Return the [x, y] coordinate for the center point of the cell that contains the specified text.  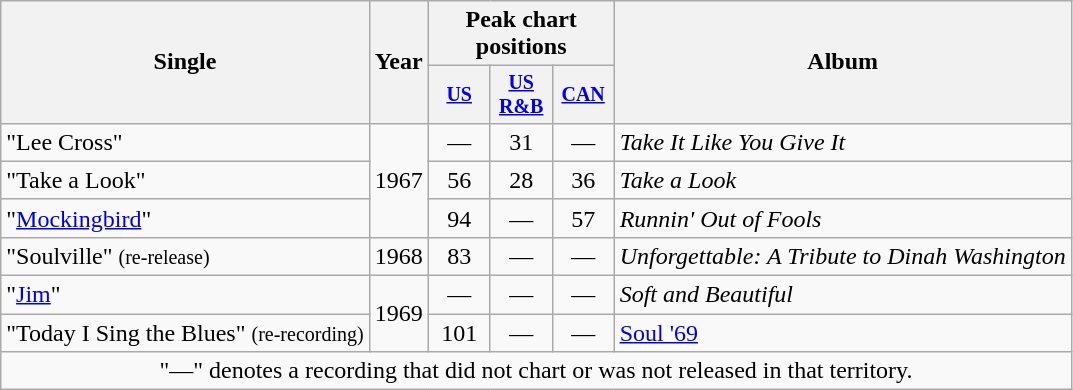
1967 [398, 180]
31 [521, 142]
56 [459, 180]
Unforgettable: A Tribute to Dinah Washington [842, 256]
"Today I Sing the Blues" (re-recording) [185, 333]
CAN [583, 94]
1968 [398, 256]
Runnin' Out of Fools [842, 218]
"Soulville" (re-release) [185, 256]
US [459, 94]
94 [459, 218]
Soul '69 [842, 333]
"Mockingbird" [185, 218]
"—" denotes a recording that did not chart or was not released in that territory. [536, 371]
"Take a Look" [185, 180]
Take It Like You Give It [842, 142]
Peak chart positions [521, 34]
101 [459, 333]
Soft and Beautiful [842, 295]
Single [185, 62]
36 [583, 180]
28 [521, 180]
Take a Look [842, 180]
83 [459, 256]
Album [842, 62]
Year [398, 62]
"Jim" [185, 295]
USR&B [521, 94]
57 [583, 218]
"Lee Cross" [185, 142]
1969 [398, 314]
